Output the [X, Y] coordinate of the center of the cell containing the given text.  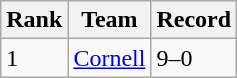
Team [110, 20]
Rank [34, 20]
1 [34, 58]
9–0 [194, 58]
Record [194, 20]
Cornell [110, 58]
